Determine the [x, y] coordinate at the center of the cell enclosing the given text.  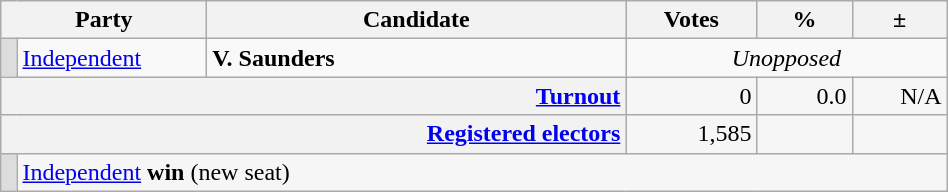
N/A [900, 96]
Registered electors [314, 134]
Candidate [416, 20]
% [804, 20]
Independent [112, 58]
1,585 [692, 134]
0.0 [804, 96]
Unopposed [786, 58]
Party [104, 20]
Independent win (new seat) [482, 172]
0 [692, 96]
Turnout [314, 96]
V. Saunders [416, 58]
± [900, 20]
Votes [692, 20]
